Output the [X, Y] coordinate of the center of the cell containing the given text.  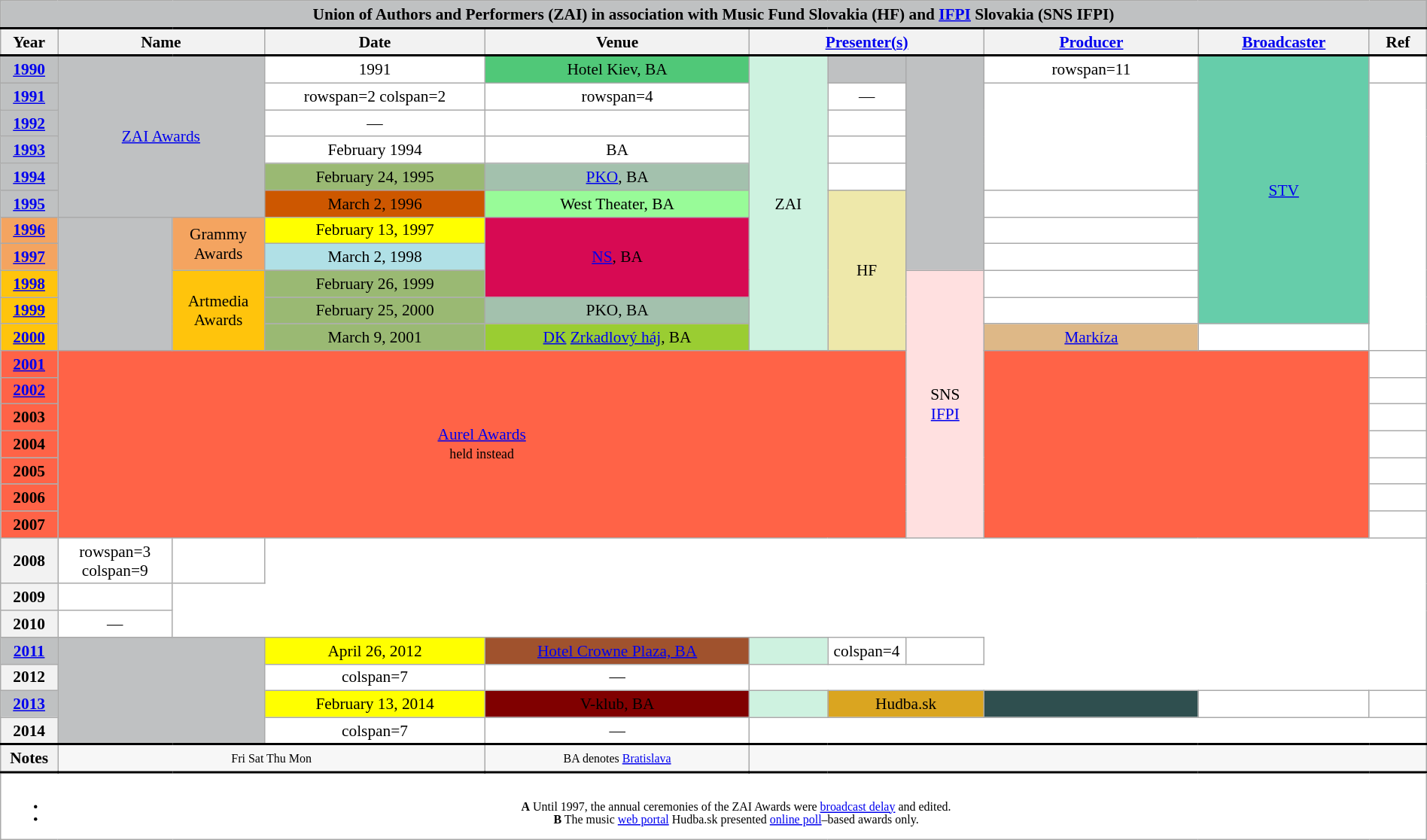
Venue [617, 42]
2003 [29, 418]
February 25, 2000 [375, 311]
2000 [29, 337]
1997 [29, 257]
2007 [29, 525]
Date [375, 42]
1994 [29, 177]
HF [867, 271]
1995 [29, 204]
2014 [29, 731]
2006 [29, 498]
March 9, 2001 [375, 337]
West Theater, BA [617, 204]
Hotel Crowne Plaza, BA [617, 651]
Producer [1091, 42]
ZAI Awards [161, 136]
Presenter(s) [867, 42]
Year [29, 42]
2011 [29, 651]
Artmedia Awards [218, 310]
1993 [29, 151]
Ref [1398, 42]
Aurel Awards held instead [482, 444]
1992 [29, 123]
NS, BA [617, 257]
2012 [29, 677]
ZAI [788, 203]
February 13, 2014 [375, 705]
DK Zrkadlový háj, BA [617, 337]
1998 [29, 284]
2008 [29, 562]
February 24, 1995 [375, 177]
March 2, 1998 [375, 257]
Name [161, 42]
February 13, 1997 [375, 230]
Broadcaster [1284, 42]
2010 [29, 624]
Fri Sat Thu Mon [272, 759]
Markíza [1091, 337]
BA denotes Bratislava [617, 759]
rowspan=3 colspan=9 [115, 562]
Hudba.sk [906, 705]
rowspan=4 [617, 97]
2002 [29, 391]
Notes [29, 759]
rowspan=11 [1091, 69]
February 26, 1999 [375, 284]
BA [617, 151]
Hotel Kiev, BA [617, 69]
colspan=4 [867, 651]
1990 [29, 69]
V-klub, BA [617, 705]
2005 [29, 471]
March 2, 1996 [375, 204]
February 1994 [375, 151]
2001 [29, 364]
Union of Authors and Performers (ZAI) in association with Music Fund Slovakia (HF) and IFPI Slovakia (SNS IFPI) [713, 14]
April 26, 2012 [375, 651]
STV [1284, 190]
rowspan=2 colspan=2 [375, 97]
2013 [29, 705]
Grammy Awards [218, 244]
2009 [29, 598]
SNS IFPI [945, 403]
1999 [29, 311]
1996 [29, 230]
2004 [29, 444]
